Detect which cell encompasses the target text, then output its (x, y) center coordinate. 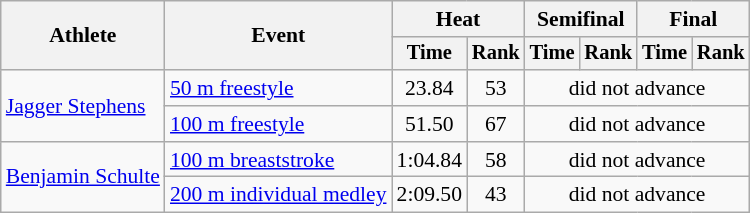
100 m breaststroke (278, 160)
2:09.50 (430, 195)
100 m freestyle (278, 124)
Benjamin Schulte (83, 178)
51.50 (430, 124)
Final (693, 19)
Heat (458, 19)
Event (278, 36)
50 m freestyle (278, 88)
1:04.84 (430, 160)
43 (496, 195)
Athlete (83, 36)
23.84 (430, 88)
67 (496, 124)
200 m individual medley (278, 195)
53 (496, 88)
Jagger Stephens (83, 106)
58 (496, 160)
Semifinal (581, 19)
